From the cell containing the given text, extract its center point as (X, Y) coordinate. 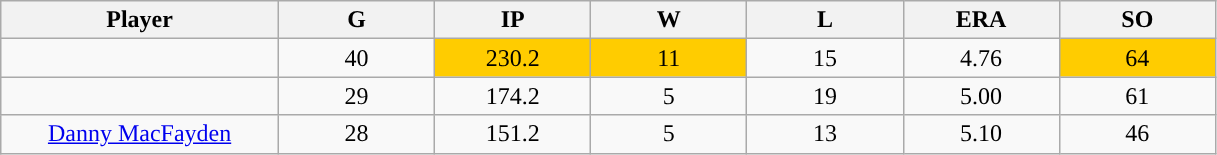
151.2 (513, 134)
40 (356, 58)
13 (825, 134)
Danny MacFayden (140, 134)
46 (1137, 134)
ERA (981, 20)
11 (669, 58)
15 (825, 58)
64 (1137, 58)
SO (1137, 20)
230.2 (513, 58)
19 (825, 96)
G (356, 20)
4.76 (981, 58)
174.2 (513, 96)
5.10 (981, 134)
61 (1137, 96)
IP (513, 20)
L (825, 20)
5.00 (981, 96)
Player (140, 20)
W (669, 20)
29 (356, 96)
28 (356, 134)
